Locate the cell with the specified text and output its (X, Y) center coordinate. 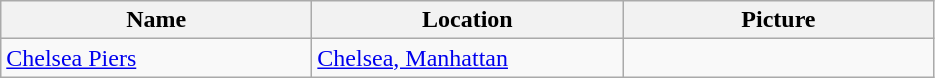
Location (468, 20)
Chelsea, Manhattan (468, 58)
Picture (778, 20)
Chelsea Piers (156, 58)
Name (156, 20)
